Detect which cell encompasses the target text, then output its [x, y] center coordinate. 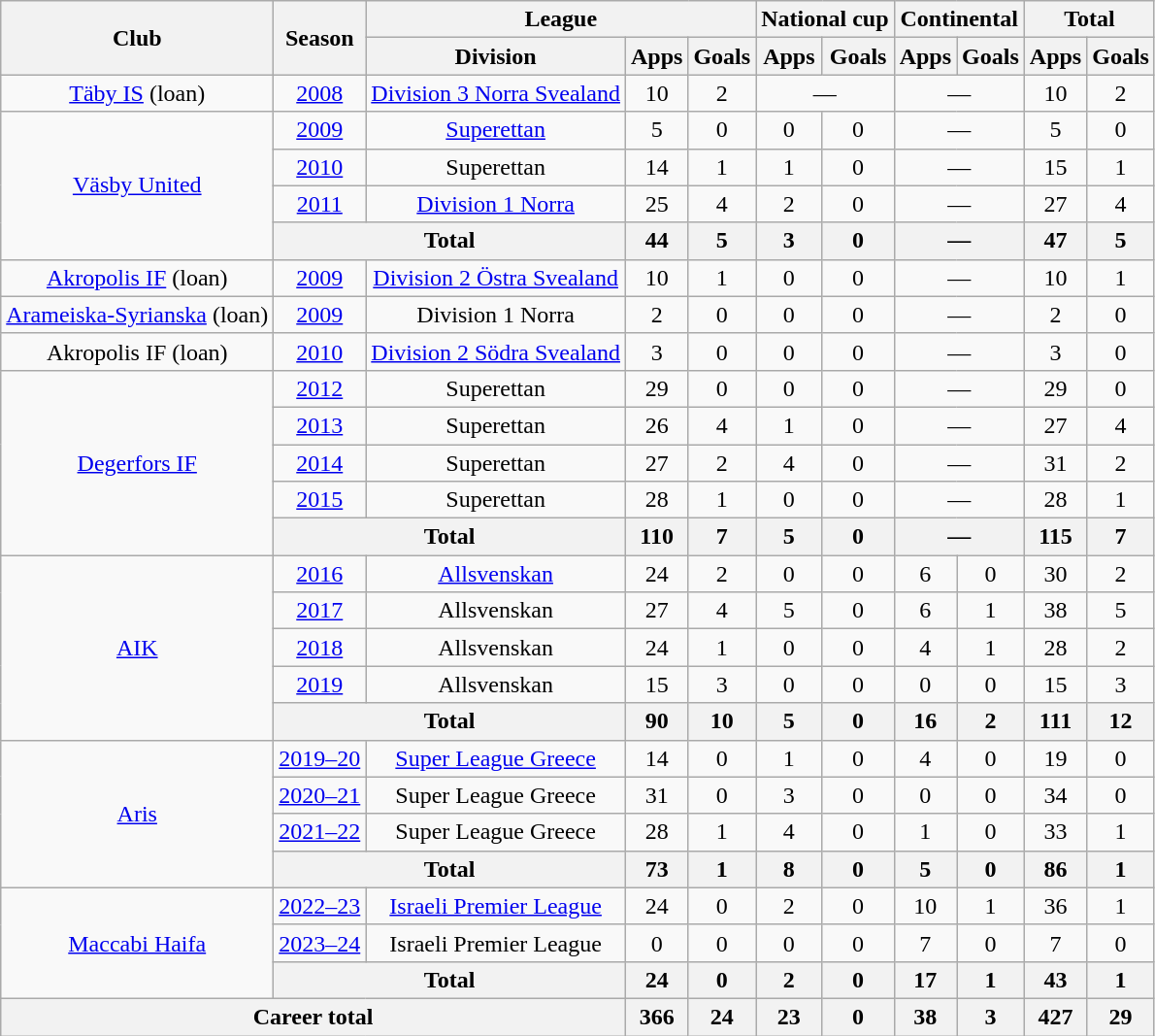
Aris [138, 814]
2022–23 [320, 906]
44 [656, 241]
2020–21 [320, 795]
2014 [320, 463]
34 [1055, 795]
Season [320, 38]
Täby IS (loan) [138, 93]
Division 2 Södra Svealand [496, 351]
12 [1121, 721]
23 [789, 1017]
36 [1055, 906]
8 [789, 869]
2015 [320, 500]
2012 [320, 388]
2013 [320, 425]
17 [925, 980]
Väsby United [138, 185]
16 [925, 721]
86 [1055, 869]
73 [656, 869]
2023–24 [320, 943]
2017 [320, 611]
Division [496, 56]
Division 3 Norra Svealand [496, 93]
25 [656, 204]
19 [1055, 758]
Continental [959, 19]
33 [1055, 832]
2016 [320, 574]
2008 [320, 93]
2011 [320, 204]
110 [656, 537]
26 [656, 425]
366 [656, 1017]
47 [1055, 241]
2019 [320, 685]
2019–20 [320, 758]
2018 [320, 648]
115 [1055, 537]
111 [1055, 721]
Club [138, 38]
90 [656, 721]
Maccabi Haifa [138, 943]
427 [1055, 1017]
Arameiska-Syrianska (loan) [138, 315]
Division 2 Östra Svealand [496, 278]
2021–22 [320, 832]
League [561, 19]
30 [1055, 574]
43 [1055, 980]
Career total [313, 1017]
AIK [138, 648]
Degerfors IF [138, 462]
National cup [825, 19]
